Pinpoint the cell where the given text exists, returning its [x, y] midpoint coordinate. 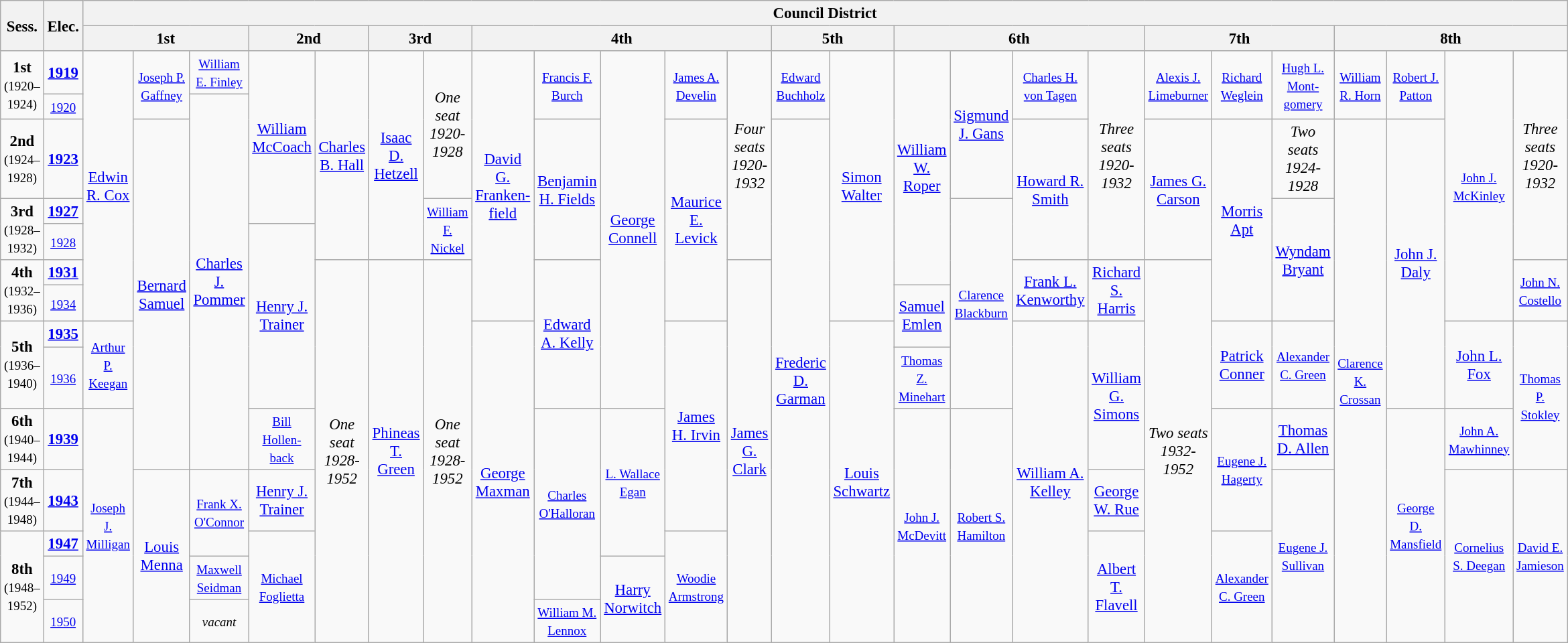
4th [622, 39]
Eugene J. Hagerty [1242, 469]
1923 [63, 159]
Louis Menna [161, 556]
6th [1020, 39]
John L. Fox [1480, 364]
John A. Mawhinney [1480, 439]
Isaac D. Hetzell [395, 155]
1927 [63, 212]
Sigmund J. Gans [981, 125]
5th [833, 39]
Thomas P. Stokley [1540, 395]
Edward Buchholz [801, 85]
4th(1932–1936) [22, 291]
Samuel Emlen [922, 316]
Thomas Z. Minehart [922, 378]
John J. McDevitt [922, 525]
Two seats 1924-1928 [1303, 159]
1928 [63, 242]
Charles J. Pommer [219, 282]
1939 [63, 439]
Simon Walter [862, 186]
William E. Finley [219, 72]
William McCoach [281, 137]
Charles O'Halloran [567, 504]
Four seats 1920-1932 [749, 155]
One seat 1920-1928 [448, 125]
1935 [63, 334]
1943 [63, 500]
7th [1240, 39]
James H. Irvin [697, 426]
1920 [63, 107]
1st(1920–1924) [22, 85]
Maurice E. Levick [697, 220]
Joseph J. Milligan [108, 525]
Arthur P. Keegan [108, 364]
3rd [420, 39]
Bernard Samuel [161, 295]
Charles H. von Tagen [1051, 85]
Woodie Armstrong [697, 587]
1949 [63, 577]
vacant [219, 622]
Cornelius S. Deegan [1480, 556]
William G. Simons [1116, 395]
1931 [63, 273]
John N. Costello [1540, 291]
Clarence Blackburn [981, 303]
Benjamin H. Fields [567, 190]
Wyndam Bryant [1303, 260]
Maxwell Seidman [219, 577]
Joseph P. Gaffney [161, 85]
David E. Jamieson [1540, 556]
Morris Apt [1242, 220]
Bill Hollen-back [281, 439]
Robert J. Patton [1416, 85]
Francis F. Burch [567, 85]
John J. McKinley [1480, 186]
1936 [63, 378]
Richard S. Harris [1116, 291]
Elec. [63, 25]
7th(1944–1948) [22, 500]
George Connell [633, 229]
2nd [308, 39]
Harry Norwitch [633, 599]
George Maxman [503, 482]
Charles B. Hall [342, 155]
John J. Daly [1416, 264]
Edward A. Kelly [567, 334]
Louis Schwartz [862, 482]
Eugene J. Sullivan [1303, 556]
Edwin R. Cox [108, 186]
George D. Mansfield [1416, 525]
6th(1940–1944) [22, 439]
George W. Rue [1116, 500]
L. Wallace Egan [633, 482]
James G. Carson [1178, 190]
Howard R. Smith [1051, 190]
James A. Develin [697, 85]
1919 [63, 72]
3rd(1928–1932) [22, 230]
1934 [63, 303]
Richard Weglein [1242, 85]
Frederic D. Garman [801, 380]
1947 [63, 543]
Clarence K. Crossan [1360, 380]
Council District [825, 13]
1st [166, 39]
1950 [63, 622]
David G. Franken-field [503, 186]
William M. Lennox [567, 622]
William R. Horn [1360, 85]
Sess. [22, 25]
Alexis J. Limeburner [1178, 85]
Phineas T. Green [395, 451]
Two seats 1932-1952 [1178, 451]
Frank L. Kenworthy [1051, 291]
Thomas D. Allen [1303, 439]
8th(1948–1952) [22, 587]
Patrick Conner [1242, 364]
James G. Clark [749, 451]
5th(1936–1940) [22, 364]
8th [1451, 39]
Robert S. Hamilton [981, 525]
Frank X. O'Connor [219, 513]
William W. Roper [922, 168]
2nd(1924–1928) [22, 159]
Michael Foglietta [281, 587]
Hugh L. Mont-gomery [1303, 85]
Albert T. Flavell [1116, 587]
William A. Kelley [1051, 482]
William F. Nickel [448, 230]
